Return (X, Y) of the center of cell containing provided text 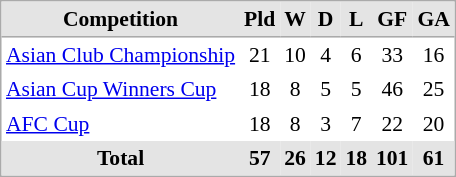
12 (326, 158)
21 (260, 55)
101 (392, 158)
GA (434, 20)
W (296, 20)
6 (356, 55)
Asian Cup Winners Cup (121, 89)
L (356, 20)
GF (392, 20)
AFC Cup (121, 123)
16 (434, 55)
57 (260, 158)
D (326, 20)
25 (434, 89)
33 (392, 55)
22 (392, 123)
Total (121, 158)
20 (434, 123)
3 (326, 123)
7 (356, 123)
4 (326, 55)
Competition (121, 20)
Pld (260, 20)
26 (296, 158)
61 (434, 158)
10 (296, 55)
46 (392, 89)
Asian Club Championship (121, 55)
